Locate the cell with the specified text and output its (x, y) center coordinate. 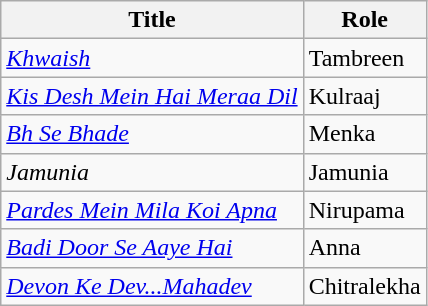
Kis Desh Mein Hai Meraa Dil (152, 96)
Pardes Mein Mila Koi Apna (152, 210)
Nirupama (364, 210)
Tambreen (364, 58)
Menka (364, 134)
Badi Door Se Aaye Hai (152, 248)
Chitralekha (364, 286)
Role (364, 20)
Khwaish (152, 58)
Title (152, 20)
Kulraaj (364, 96)
Bh Se Bhade (152, 134)
Devon Ke Dev...Mahadev (152, 286)
Anna (364, 248)
